Output the [X, Y] coordinate of the center of the cell containing the given text.  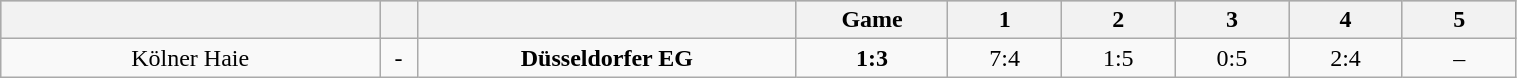
4 [1346, 20]
- [399, 58]
1:3 [872, 58]
2 [1118, 20]
Düsseldorfer EG [606, 58]
1 [1005, 20]
2:4 [1346, 58]
5 [1459, 20]
0:5 [1232, 58]
Game [872, 20]
1:5 [1118, 58]
– [1459, 58]
Kölner Haie [190, 58]
7:4 [1005, 58]
3 [1232, 20]
